Detect which cell encompasses the target text, then output its [x, y] center coordinate. 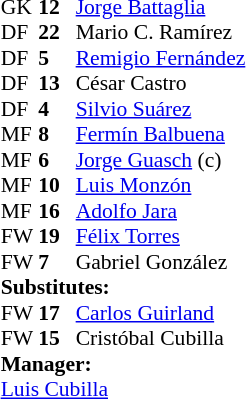
Fermín Balbuena [161, 135]
Manager: [124, 364]
Jorge Guasch (c) [161, 160]
8 [57, 135]
16 [57, 211]
17 [57, 313]
22 [57, 33]
Cristóbal Cubilla [161, 339]
Mario C. Ramírez [161, 33]
7 [57, 262]
Adolfo Jara [161, 211]
Luis Monzón [161, 185]
13 [57, 83]
19 [57, 237]
15 [57, 339]
6 [57, 160]
10 [57, 185]
5 [57, 58]
Félix Torres [161, 237]
Remigio Fernández [161, 58]
Substitutes: [124, 287]
Carlos Guirland [161, 313]
4 [57, 109]
César Castro [161, 83]
Silvio Suárez [161, 109]
Gabriel González [161, 262]
